Return [X, Y] of the center of cell containing provided text 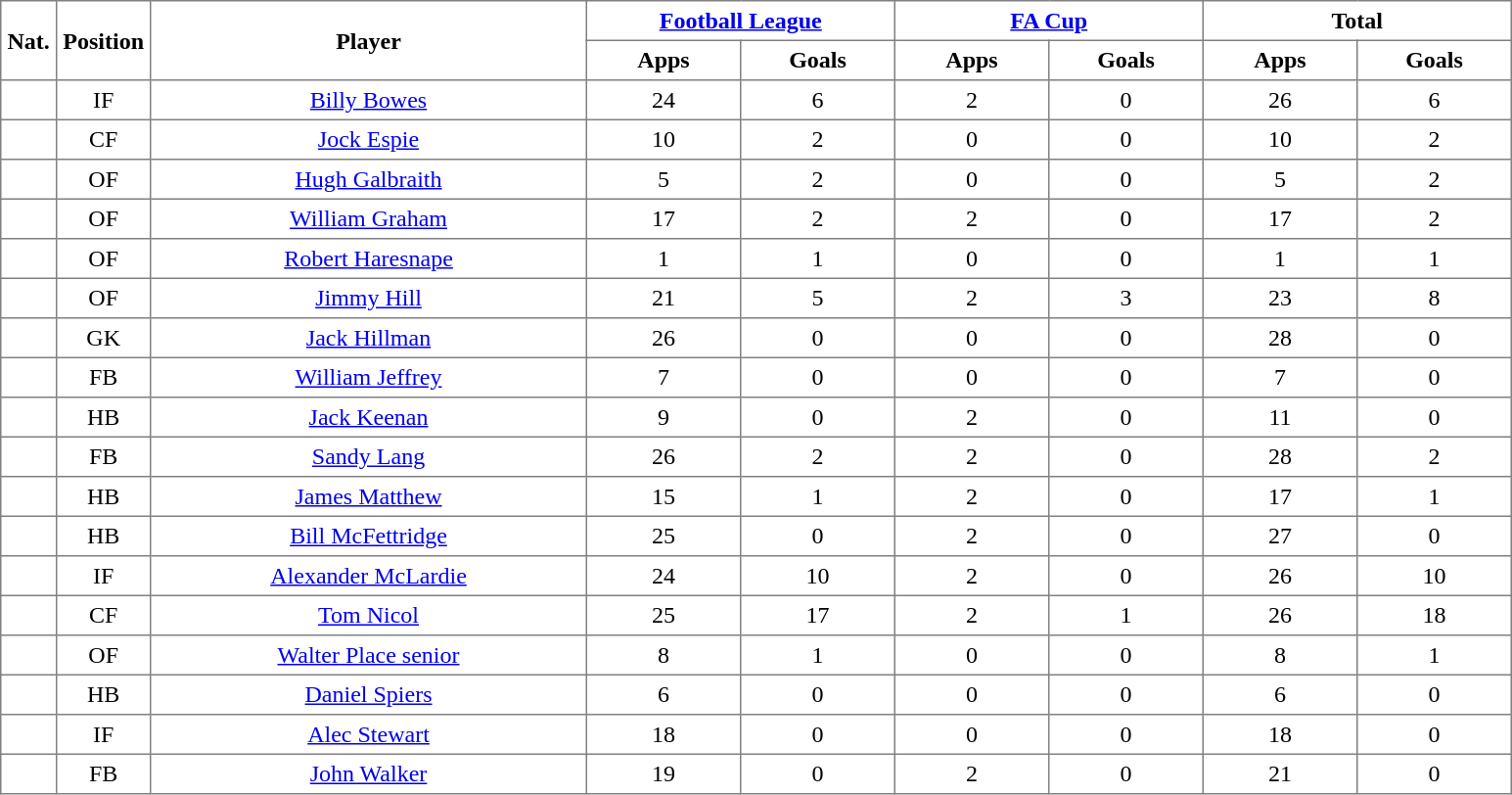
Football League [740, 21]
James Matthew [369, 496]
John Walker [369, 773]
Nat. [29, 41]
Hugh Galbraith [369, 179]
Walter Place senior [369, 655]
Alexander McLardie [369, 576]
15 [664, 496]
Jimmy Hill [369, 298]
19 [664, 773]
Position [104, 41]
Bill McFettridge [369, 536]
Daniel Spiers [369, 694]
Jack Keenan [369, 417]
Player [369, 41]
9 [664, 417]
William Jeffrey [369, 377]
GK [104, 338]
FA Cup [1049, 21]
Tom Nicol [369, 615]
27 [1280, 536]
Billy Bowes [369, 100]
23 [1280, 298]
Jock Espie [369, 139]
Robert Haresnape [369, 258]
11 [1280, 417]
3 [1126, 298]
William Graham [369, 218]
Sandy Lang [369, 456]
Alec Stewart [369, 734]
Jack Hillman [369, 338]
Total [1356, 21]
